Extract the [x, y] coordinate from the center of the cell holding the provided text.  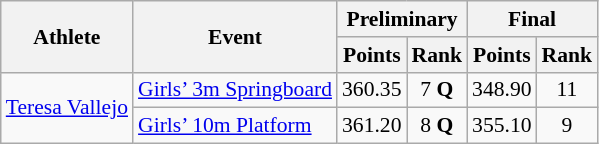
11 [568, 90]
7 Q [436, 90]
Event [235, 36]
Athlete [67, 36]
Preliminary [402, 19]
Final [532, 19]
355.10 [502, 126]
9 [568, 126]
348.90 [502, 90]
Teresa Vallejo [67, 108]
361.20 [372, 126]
Girls’ 10m Platform [235, 126]
8 Q [436, 126]
Girls’ 3m Springboard [235, 90]
360.35 [372, 90]
